Provide the (x, y) coordinate of the cell's center where the given text is located.  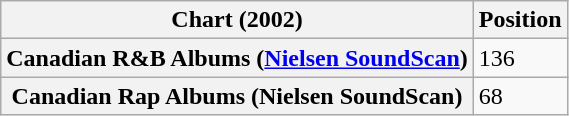
68 (520, 96)
136 (520, 58)
Canadian Rap Albums (Nielsen SoundScan) (238, 96)
Position (520, 20)
Canadian R&B Albums (Nielsen SoundScan) (238, 58)
Chart (2002) (238, 20)
